Capture the cell that displays the provided text and extract its (x, y) central coordinate. 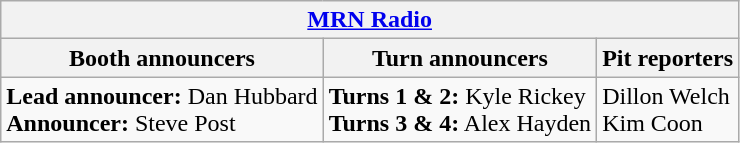
Pit reporters (668, 58)
Lead announcer: Dan HubbardAnnouncer: Steve Post (162, 110)
Booth announcers (162, 58)
Dillon WelchKim Coon (668, 110)
Turns 1 & 2: Kyle RickeyTurns 3 & 4: Alex Hayden (460, 110)
MRN Radio (370, 20)
Turn announcers (460, 58)
